Find where the given text appears and provide that cell's center as (x, y) coordinate. 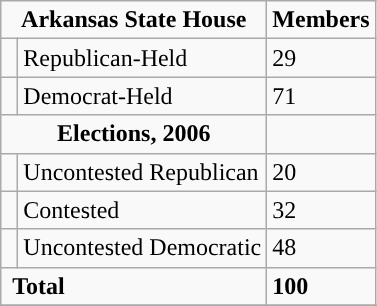
Contested (142, 210)
Elections, 2006 (134, 134)
20 (321, 172)
29 (321, 58)
Total (134, 286)
Democrat-Held (142, 96)
71 (321, 96)
Uncontested Democratic (142, 248)
Members (321, 20)
Arkansas State House (134, 20)
48 (321, 248)
Uncontested Republican (142, 172)
100 (321, 286)
32 (321, 210)
Republican-Held (142, 58)
